From the cell containing the given text, extract its center point as [x, y] coordinate. 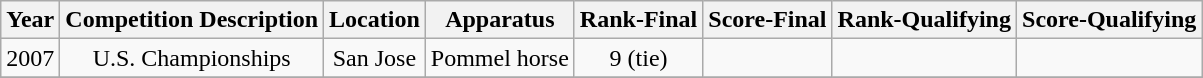
Apparatus [500, 20]
U.S. Championships [192, 58]
9 (tie) [638, 58]
Competition Description [192, 20]
Location [375, 20]
Score-Qualifying [1110, 20]
Rank-Final [638, 20]
Score-Final [768, 20]
Year [30, 20]
2007 [30, 58]
Pommel horse [500, 58]
San Jose [375, 58]
Rank-Qualifying [924, 20]
